Locate the cell with the specified text and output its (X, Y) center coordinate. 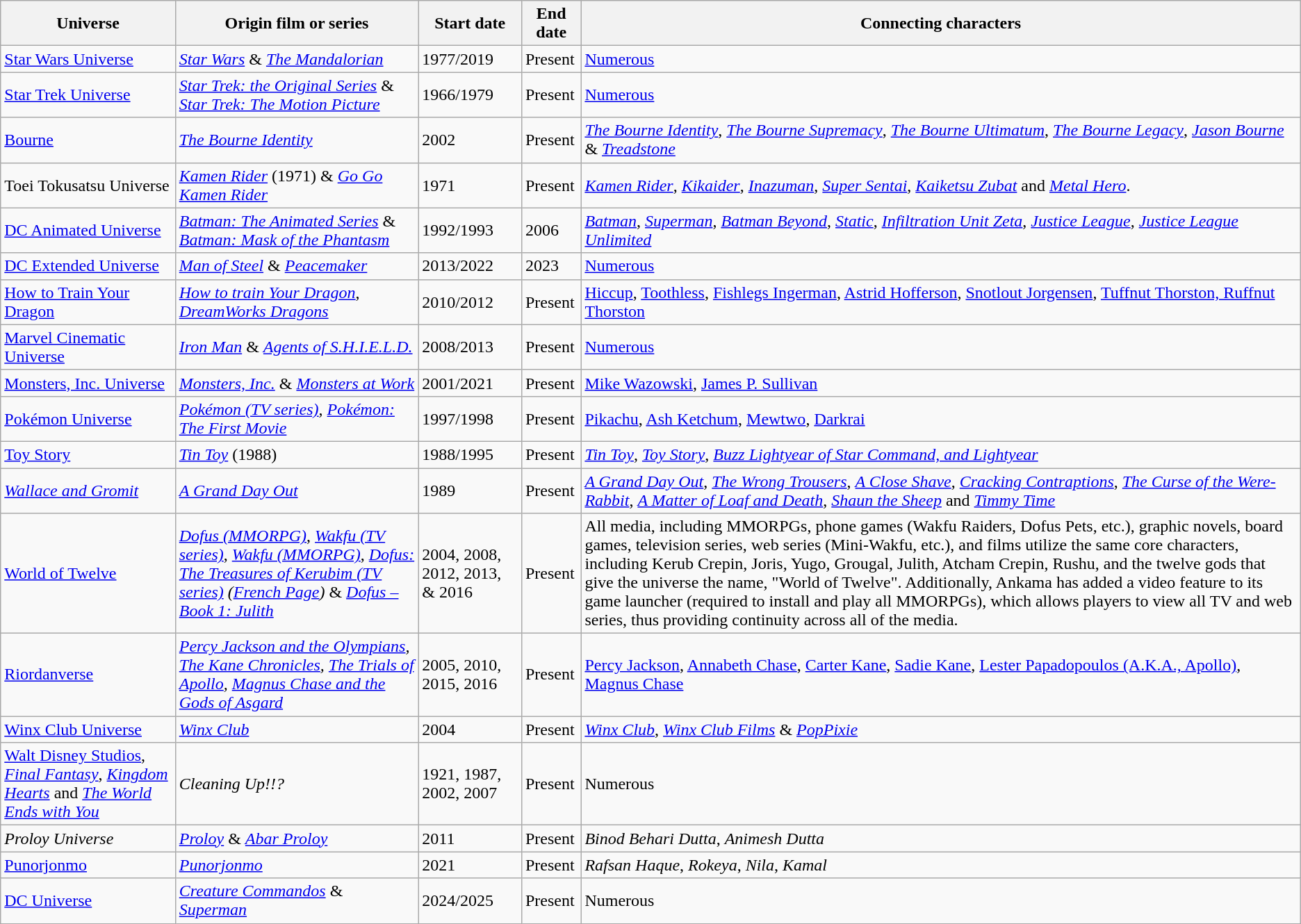
1988/1995 (470, 454)
How to train Your Dragon, DreamWorks Dragons (297, 302)
Pokémon (TV series), Pokémon: The First Movie (297, 418)
Toei Tokusatsu Universe (88, 185)
1997/1998 (470, 418)
2021 (470, 865)
Batman: The Animated Series & Batman: Mask of the Phantasm (297, 231)
2001/2021 (470, 383)
How to Train Your Dragon (88, 302)
1971 (470, 185)
DC Extended Universe (88, 266)
Binod Behari Dutta, Animesh Dutta (941, 839)
The Bourne Identity (297, 140)
Star Trek Universe (88, 94)
Man of Steel & Peacemaker (297, 266)
2006 (550, 231)
Monsters, Inc. Universe (88, 383)
Creature Commandos & Superman (297, 900)
Star Wars Universe (88, 59)
Batman, Superman, Batman Beyond, Static, Infiltration Unit Zeta, Justice League, Justice League Unlimited (941, 231)
Mike Wazowski, James P. Sullivan (941, 383)
2024/2025 (470, 900)
World of Twelve (88, 574)
2002 (470, 140)
Monsters, Inc. & Monsters at Work (297, 383)
Winx Club Universe (88, 729)
Bourne (88, 140)
Iron Man & Agents of S.H.I.E.L.D. (297, 347)
1977/2019 (470, 59)
Riordanverse (88, 675)
Start date (470, 24)
Winx Club (297, 729)
Rafsan Haque, Rokeya, Nila, Kamal (941, 865)
The Bourne Identity, The Bourne Supremacy, The Bourne Ultimatum, The Bourne Legacy, Jason Bourne & Treadstone (941, 140)
Tin Toy, Toy Story, Buzz Lightyear of Star Command, and Lightyear (941, 454)
1921, 1987, 2002, 2007 (470, 784)
Pokémon Universe (88, 418)
Proloy Universe (88, 839)
Marvel Cinematic Universe (88, 347)
Universe (88, 24)
1989 (470, 490)
2008/2013 (470, 347)
Star Trek: the Original Series & Star Trek: The Motion Picture (297, 94)
2013/2022 (470, 266)
Walt Disney Studios, Final Fantasy, Kingdom Hearts and The World Ends with You (88, 784)
2023 (550, 266)
Kamen Rider, Kikaider, Inazuman, Super Sentai, Kaiketsu Zubat and Metal Hero. (941, 185)
1966/1979 (470, 94)
DC Universe (88, 900)
2011 (470, 839)
Percy Jackson, Annabeth Chase, Carter Kane, Sadie Kane, Lester Papadopoulos (A.K.A., Apollo), Magnus Chase (941, 675)
Connecting characters (941, 24)
A Grand Day Out (297, 490)
DC Animated Universe (88, 231)
Pikachu, Ash Ketchum, Mewtwo, Darkrai (941, 418)
Tin Toy (1988) (297, 454)
Hiccup, Toothless, Fishlegs Ingerman, Astrid Hofferson, Snotlout Jorgensen, Tuffnut Thorston, Ruffnut Thorston (941, 302)
Wallace and Gromit (88, 490)
Cleaning Up!!? (297, 784)
Percy Jackson and the Olympians, The Kane Chronicles, The Trials of Apollo, Magnus Chase and the Gods of Asgard (297, 675)
2005, 2010, 2015, 2016 (470, 675)
Origin film or series (297, 24)
2004, 2008, 2012, 2013, & 2016 (470, 574)
End date (550, 24)
2004 (470, 729)
Kamen Rider (1971) & Go Go Kamen Rider (297, 185)
Star Wars & The Mandalorian (297, 59)
1992/1993 (470, 231)
Toy Story (88, 454)
2010/2012 (470, 302)
Proloy & Abar Proloy (297, 839)
Winx Club, Winx Club Films & PopPixie (941, 729)
Dofus (MMORPG), Wakfu (TV series), Wakfu (MMORPG), Dofus: The Treasures of Kerubim (TV series) (French Page) & Dofus – Book 1: Julith (297, 574)
